Detect which cell encompasses the target text, then output its [x, y] center coordinate. 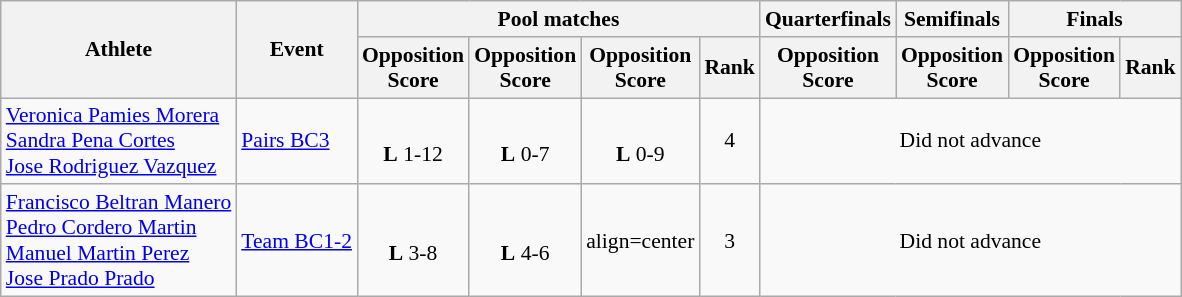
4 [730, 142]
L 4-6 [525, 241]
L 1-12 [413, 142]
L 3-8 [413, 241]
Pairs BC3 [296, 142]
Finals [1094, 19]
L 0-7 [525, 142]
align=center [640, 241]
Quarterfinals [828, 19]
Team BC1-2 [296, 241]
Francisco Beltran Manero Pedro Cordero Martin Manuel Martin Perez Jose Prado Prado [119, 241]
Veronica Pamies MoreraSandra Pena Cortes Jose Rodriguez Vazquez [119, 142]
L 0-9 [640, 142]
Pool matches [558, 19]
Athlete [119, 50]
Semifinals [952, 19]
Event [296, 50]
3 [730, 241]
